Pinpoint the cell where the given text exists, returning its [X, Y] midpoint coordinate. 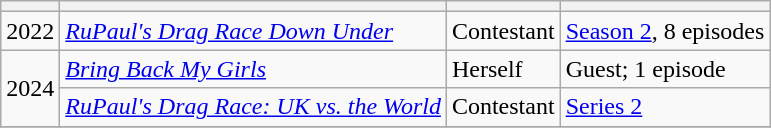
Bring Back My Girls [254, 69]
Guest; 1 episode [665, 69]
Season 2, 8 episodes [665, 31]
2022 [30, 31]
2024 [30, 88]
Series 2 [665, 107]
Herself [503, 69]
RuPaul's Drag Race: UK vs. the World [254, 107]
RuPaul's Drag Race Down Under [254, 31]
